Output the (x, y) coordinate of the center of the cell containing the given text.  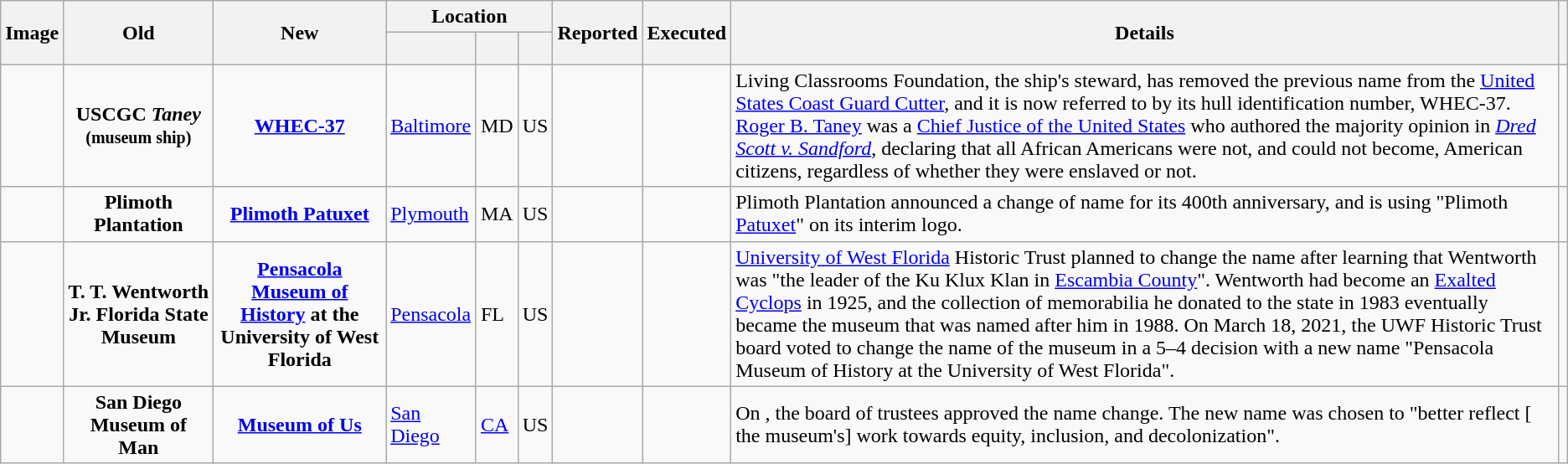
San Diego (431, 425)
Executed (687, 33)
Plymouth (431, 214)
San Diego Museum of Man (139, 425)
Location (469, 17)
Pensacola (431, 313)
FL (497, 313)
New (300, 33)
T. T. Wentworth Jr. Florida State Museum (139, 313)
Pensacola Museum of History at the University of West Florida (300, 313)
Baltimore (431, 126)
Reported (598, 33)
Plimoth Plantation announced a change of name for its 400th anniversary, and is using "Plimoth Patuxet" on its interim logo. (1144, 214)
Museum of Us (300, 425)
Details (1144, 33)
WHEC-37 (300, 126)
USCGC Taney(museum ship) (139, 126)
MD (497, 126)
Old (139, 33)
MA (497, 214)
Plimoth Patuxet (300, 214)
CA (497, 425)
Plimoth Plantation (139, 214)
Image (32, 33)
